From the cell containing the given text, extract its center point as [X, Y] coordinate. 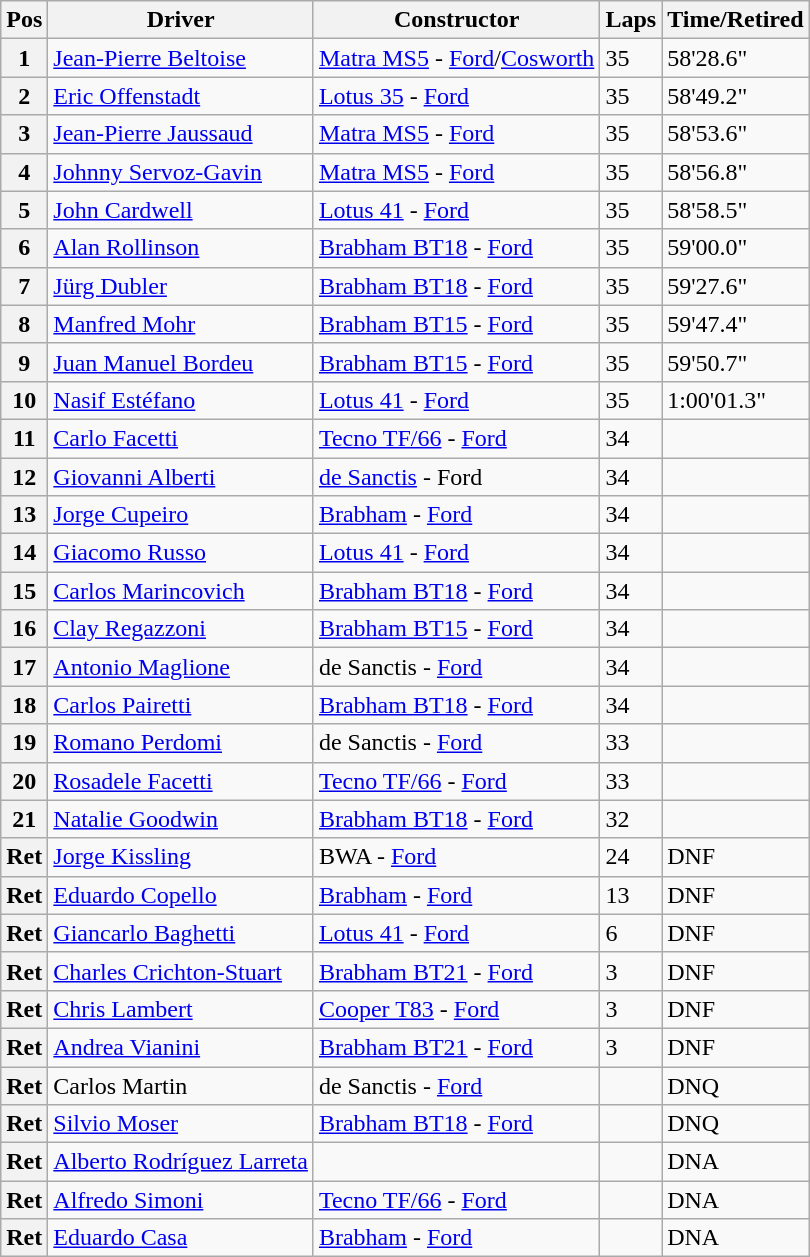
19 [24, 743]
Time/Retired [736, 20]
7 [24, 286]
Matra MS5 - Ford/Cosworth [456, 58]
Jean-Pierre Jaussaud [181, 134]
10 [24, 400]
Alan Rollinson [181, 248]
Andrea Vianini [181, 1047]
Alberto Rodríguez Larreta [181, 1162]
58'58.5" [736, 210]
15 [24, 591]
Manfred Mohr [181, 324]
Giovanni Alberti [181, 477]
59'50.7" [736, 362]
2 [24, 96]
11 [24, 438]
Giancarlo Baghetti [181, 933]
8 [24, 324]
Johnny Servoz-Gavin [181, 172]
Pos [24, 20]
Eric Offenstadt [181, 96]
58'53.6" [736, 134]
59'47.4" [736, 324]
59'00.0" [736, 248]
21 [24, 819]
Clay Regazzoni [181, 629]
Rosadele Facetti [181, 781]
Alfredo Simoni [181, 1200]
32 [631, 819]
Carlos Marincovich [181, 591]
John Cardwell [181, 210]
4 [24, 172]
Jorge Cupeiro [181, 515]
Carlos Pairetti [181, 705]
58'49.2" [736, 96]
Charles Crichton-Stuart [181, 971]
Nasif Estéfano [181, 400]
Lotus 35 - Ford [456, 96]
24 [631, 857]
12 [24, 477]
Driver [181, 20]
1:00'01.3" [736, 400]
18 [24, 705]
Jürg Dubler [181, 286]
Giacomo Russo [181, 553]
59'27.6" [736, 286]
Natalie Goodwin [181, 819]
17 [24, 667]
Juan Manuel Bordeu [181, 362]
1 [24, 58]
Eduardo Copello [181, 895]
Cooper T83 - Ford [456, 1009]
20 [24, 781]
5 [24, 210]
Chris Lambert [181, 1009]
14 [24, 553]
Carlo Facetti [181, 438]
9 [24, 362]
Laps [631, 20]
Silvio Moser [181, 1124]
Constructor [456, 20]
58'28.6" [736, 58]
16 [24, 629]
Antonio Maglione [181, 667]
Romano Perdomi [181, 743]
Eduardo Casa [181, 1238]
Jorge Kissling [181, 857]
Carlos Martin [181, 1085]
BWA - Ford [456, 857]
Jean-Pierre Beltoise [181, 58]
58'56.8" [736, 172]
